Find where the given text appears and provide that cell's center as [x, y] coordinate. 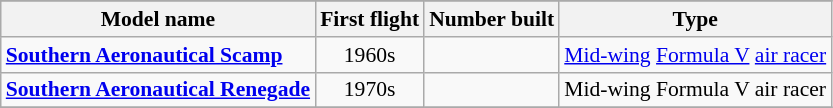
First flight [370, 19]
Type [695, 19]
Model name [158, 19]
1970s [370, 90]
Southern Aeronautical Scamp [158, 55]
1960s [370, 55]
Number built [492, 19]
Southern Aeronautical Renegade [158, 90]
